Return the [X, Y] coordinate for the center point of the cell that contains the specified text.  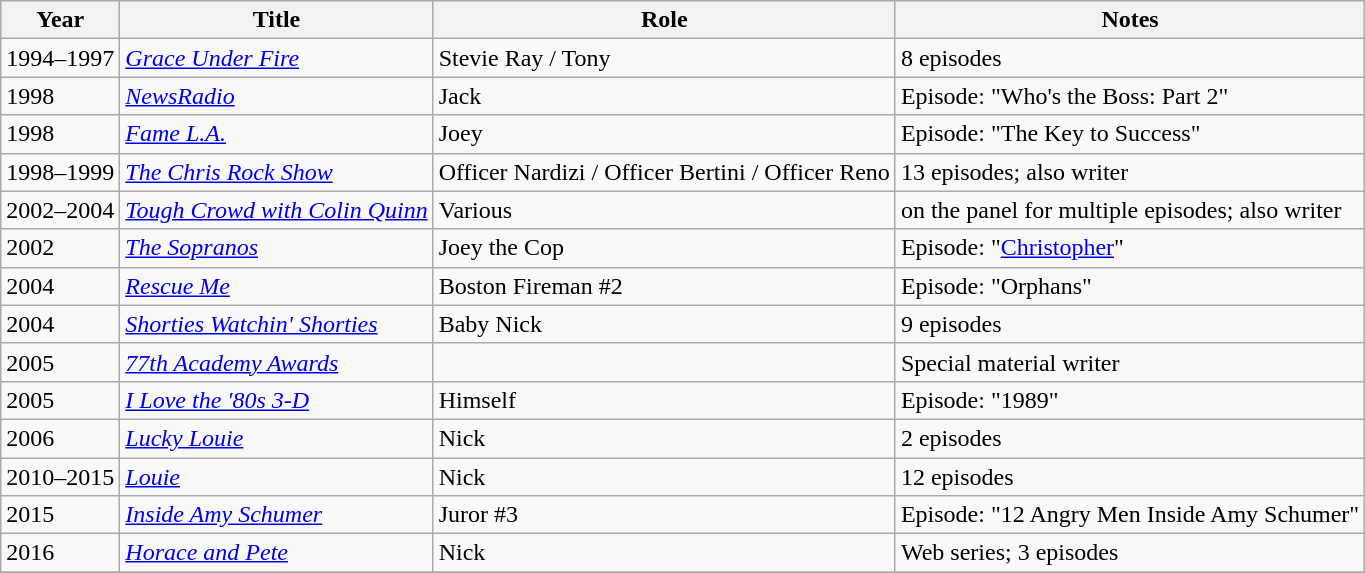
The Chris Rock Show [276, 172]
Boston Fireman #2 [664, 286]
Stevie Ray / Tony [664, 58]
Episode: "Orphans" [1130, 286]
Role [664, 20]
Title [276, 20]
Fame L.A. [276, 134]
2015 [60, 515]
9 episodes [1130, 324]
Joey the Cop [664, 248]
Horace and Pete [276, 553]
on the panel for multiple episodes; also writer [1130, 210]
Himself [664, 400]
The Sopranos [276, 248]
Shorties Watchin' Shorties [276, 324]
Episode: "12 Angry Men Inside Amy Schumer" [1130, 515]
Rescue Me [276, 286]
2016 [60, 553]
Inside Amy Schumer [276, 515]
Tough Crowd with Colin Quinn [276, 210]
Special material writer [1130, 362]
2002 [60, 248]
12 episodes [1130, 477]
Various [664, 210]
Episode: "Who's the Boss: Part 2" [1130, 96]
Jack [664, 96]
Episode: "The Key to Success" [1130, 134]
Grace Under Fire [276, 58]
Lucky Louie [276, 438]
Web series; 3 episodes [1130, 553]
2002–2004 [60, 210]
2010–2015 [60, 477]
Officer Nardizi / Officer Bertini / Officer Reno [664, 172]
Baby Nick [664, 324]
1994–1997 [60, 58]
Juror #3 [664, 515]
8 episodes [1130, 58]
13 episodes; also writer [1130, 172]
Episode: "1989" [1130, 400]
2 episodes [1130, 438]
I Love the '80s 3-D [276, 400]
Episode: "Christopher" [1130, 248]
Louie [276, 477]
Notes [1130, 20]
2006 [60, 438]
Joey [664, 134]
1998–1999 [60, 172]
77th Academy Awards [276, 362]
Year [60, 20]
NewsRadio [276, 96]
